Extract the (x, y) coordinate from the center of the cell holding the provided text.  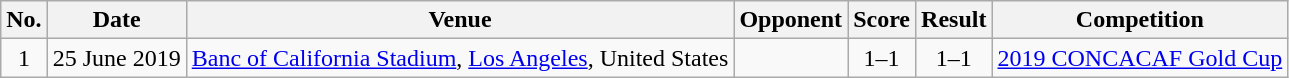
Score (882, 20)
25 June 2019 (116, 58)
Opponent (791, 20)
No. (24, 20)
Result (954, 20)
Competition (1140, 20)
Venue (460, 20)
2019 CONCACAF Gold Cup (1140, 58)
Banc of California Stadium, Los Angeles, United States (460, 58)
1 (24, 58)
Date (116, 20)
